Search for the cell housing the specified text and yield its [X, Y] center coordinate. 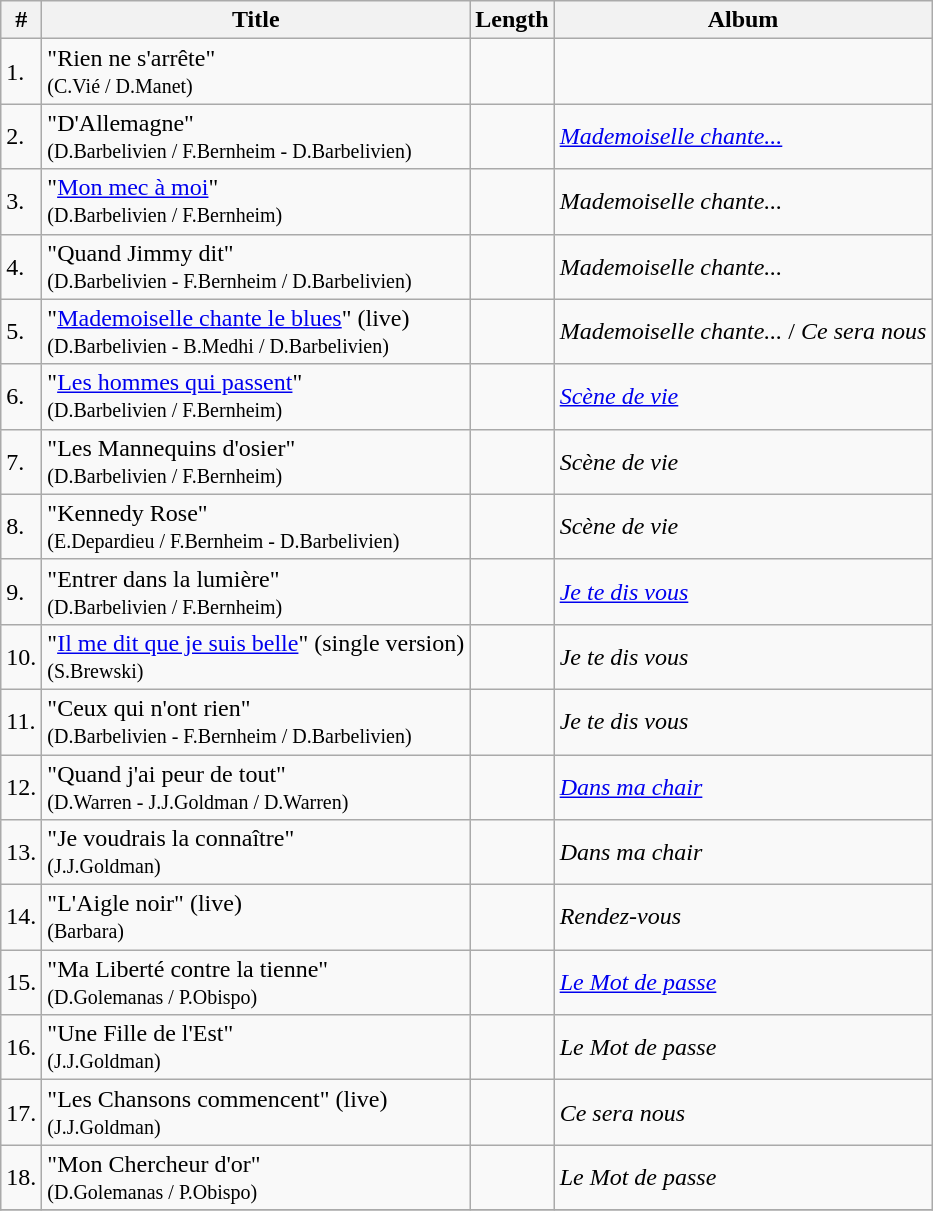
"Les hommes qui passent" (D.Barbelivien / F.Bernheim) [256, 396]
15. [22, 982]
7. [22, 462]
"L'Aigle noir" (live) (Barbara) [256, 918]
"Ceux qui n'ont rien" (D.Barbelivien - F.Bernheim / D.Barbelivien) [256, 722]
12. [22, 786]
"Entrer dans la lumière" (D.Barbelivien / F.Bernheim) [256, 592]
"Ma Liberté contre la tienne" (D.Golemanas / P.Obispo) [256, 982]
Length [512, 20]
3. [22, 202]
"Quand j'ai peur de tout" (D.Warren - J.J.Goldman / D.Warren) [256, 786]
"Mademoiselle chante le blues" (live) (D.Barbelivien - B.Medhi / D.Barbelivien) [256, 332]
"Rien ne s'arrête" (C.Vié / D.Manet) [256, 72]
4. [22, 266]
16. [22, 1048]
11. [22, 722]
5. [22, 332]
"Une Fille de l'Est" (J.J.Goldman) [256, 1048]
"Mon Chercheur d'or" (D.Golemanas / P.Obispo) [256, 1178]
1. [22, 72]
18. [22, 1178]
"Les Chansons commencent" (live) (J.J.Goldman) [256, 1112]
"Mon mec à moi" (D.Barbelivien / F.Bernheim) [256, 202]
Album [743, 20]
14. [22, 918]
Title [256, 20]
13. [22, 852]
Mademoiselle chante... / Ce sera nous [743, 332]
Rendez-vous [743, 918]
"Quand Jimmy dit" (D.Barbelivien - F.Bernheim / D.Barbelivien) [256, 266]
# [22, 20]
"Il me dit que je suis belle" (single version) (S.Brewski) [256, 656]
8. [22, 526]
"Les Mannequins d'osier" (D.Barbelivien / F.Bernheim) [256, 462]
Ce sera nous [743, 1112]
"D'Allemagne" (D.Barbelivien / F.Bernheim - D.Barbelivien) [256, 136]
9. [22, 592]
"Kennedy Rose" (E.Depardieu / F.Bernheim - D.Barbelivien) [256, 526]
17. [22, 1112]
6. [22, 396]
2. [22, 136]
10. [22, 656]
"Je voudrais la connaître" (J.J.Goldman) [256, 852]
